Search for the cell housing the specified text and yield its [x, y] center coordinate. 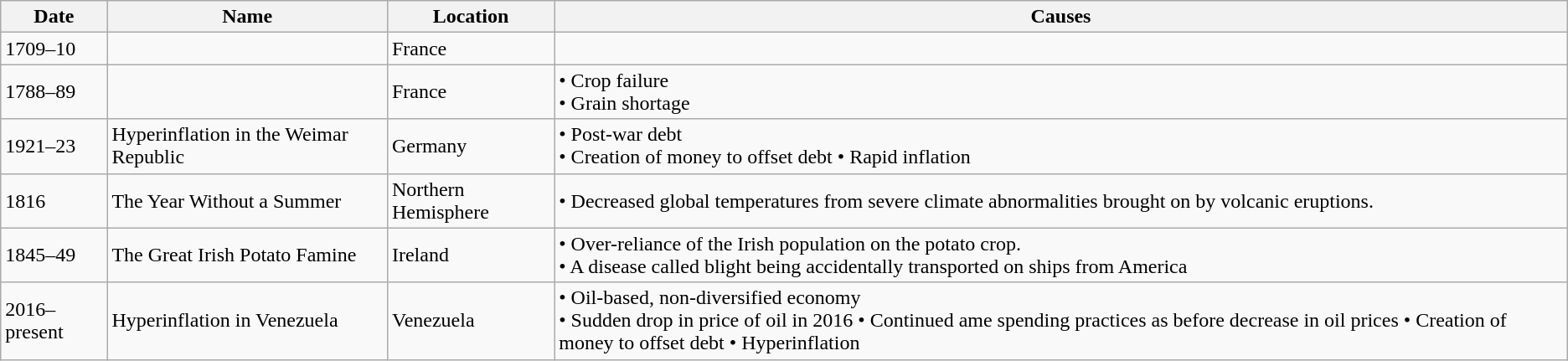
Causes [1061, 17]
2016–present [54, 321]
1788–89 [54, 92]
1921–23 [54, 146]
1816 [54, 201]
The Great Irish Potato Famine [248, 255]
Germany [471, 146]
Ireland [471, 255]
Location [471, 17]
1709–10 [54, 49]
Hyperinflation in Venezuela [248, 321]
• Decreased global temperatures from severe climate abnormalities brought on by volcanic eruptions. [1061, 201]
• Post-war debt• Creation of money to offset debt • Rapid inflation [1061, 146]
Northern Hemisphere [471, 201]
• Over-reliance of the Irish population on the potato crop.• A disease called blight being accidentally transported on ships from America [1061, 255]
Hyperinflation in the Weimar Republic [248, 146]
Name [248, 17]
1845–49 [54, 255]
Date [54, 17]
• Crop failure• Grain shortage [1061, 92]
The Year Without a Summer [248, 201]
Venezuela [471, 321]
